Detect which cell encompasses the target text, then output its [X, Y] center coordinate. 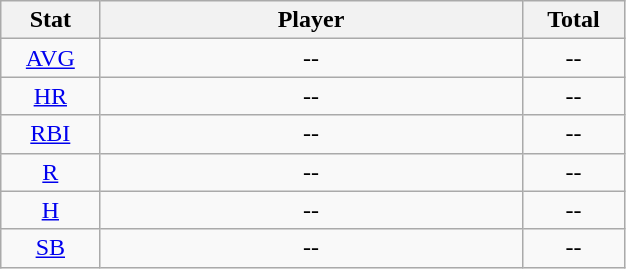
R [50, 172]
RBI [50, 134]
Player [311, 20]
HR [50, 96]
SB [50, 248]
Total [574, 20]
H [50, 210]
Stat [50, 20]
AVG [50, 58]
